Return the [x, y] coordinate for the center point of the cell that contains the specified text.  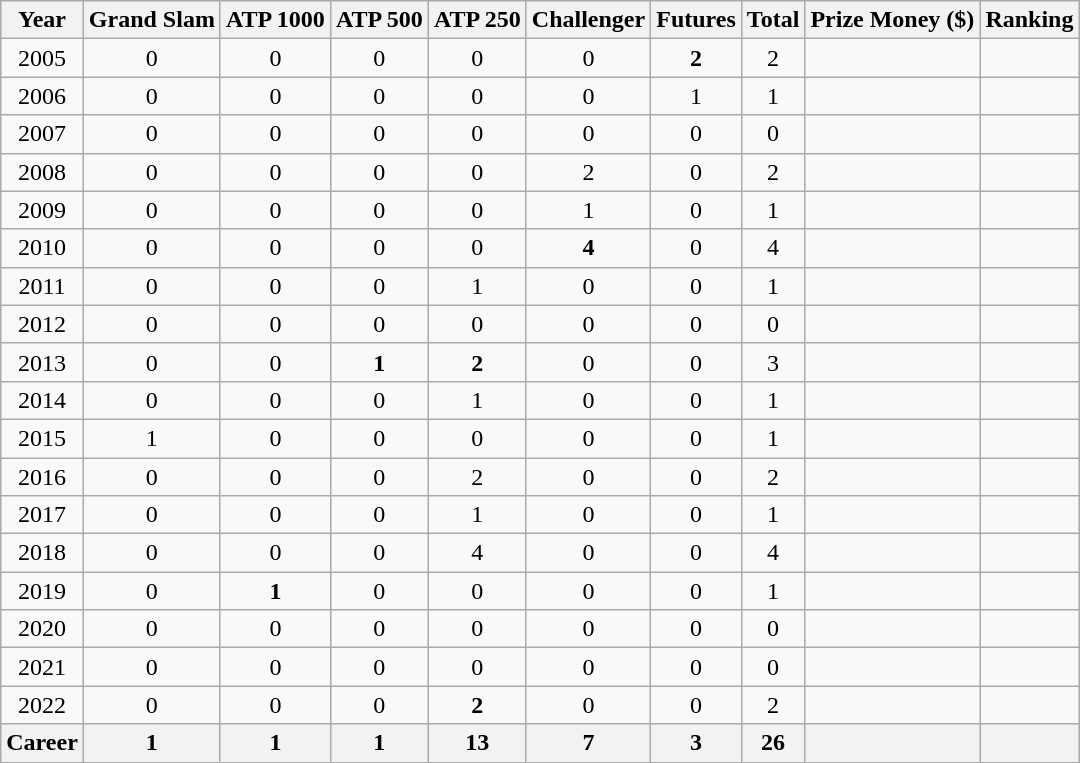
2006 [42, 96]
2022 [42, 705]
2015 [42, 438]
2005 [42, 58]
Year [42, 20]
26 [773, 743]
2018 [42, 553]
13 [477, 743]
2007 [42, 134]
Ranking [1030, 20]
2013 [42, 362]
Futures [696, 20]
2017 [42, 515]
ATP 500 [379, 20]
2012 [42, 324]
2020 [42, 629]
2010 [42, 248]
2008 [42, 172]
Challenger [588, 20]
2009 [42, 210]
2014 [42, 400]
Career [42, 743]
2011 [42, 286]
ATP 1000 [275, 20]
Total [773, 20]
2021 [42, 667]
Grand Slam [152, 20]
Prize Money ($) [892, 20]
2016 [42, 477]
ATP 250 [477, 20]
2019 [42, 591]
7 [588, 743]
